Return [x, y] of the center of cell containing provided text 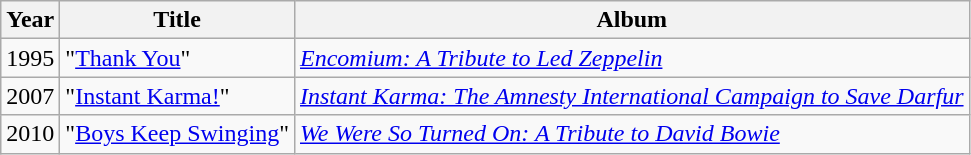
2010 [30, 134]
1995 [30, 58]
Album [632, 20]
"Thank You" [178, 58]
"Instant Karma!" [178, 96]
Encomium: A Tribute to Led Zeppelin [632, 58]
2007 [30, 96]
Year [30, 20]
We Were So Turned On: A Tribute to David Bowie [632, 134]
"Boys Keep Swinging" [178, 134]
Instant Karma: The Amnesty International Campaign to Save Darfur [632, 96]
Title [178, 20]
